Locate the cell with the specified text and output its [X, Y] center coordinate. 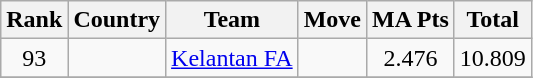
Move [332, 20]
MA Pts [411, 20]
Country [117, 20]
Kelantan FA [232, 58]
Team [232, 20]
93 [34, 58]
Total [492, 20]
10.809 [492, 58]
Rank [34, 20]
2.476 [411, 58]
